Locate the cell with the specified text and output its [x, y] center coordinate. 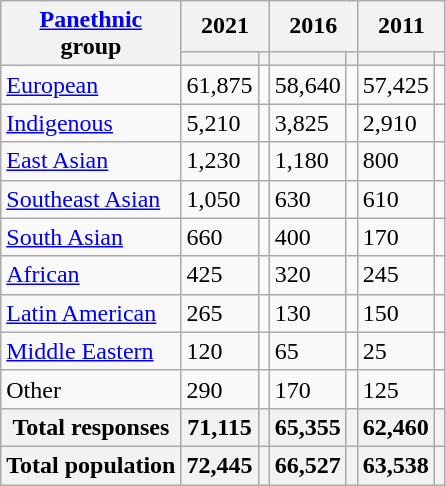
265 [220, 313]
Southeast Asian [91, 199]
1,230 [220, 161]
58,640 [308, 85]
245 [396, 275]
Total responses [91, 427]
2011 [401, 26]
Middle Eastern [91, 351]
57,425 [396, 85]
63,538 [396, 465]
Total population [91, 465]
610 [396, 199]
Latin American [91, 313]
66,527 [308, 465]
320 [308, 275]
25 [396, 351]
5,210 [220, 123]
290 [220, 389]
1,180 [308, 161]
150 [396, 313]
125 [396, 389]
800 [396, 161]
62,460 [396, 427]
65,355 [308, 427]
African [91, 275]
425 [220, 275]
120 [220, 351]
Panethnicgroup [91, 34]
2016 [313, 26]
Indigenous [91, 123]
East Asian [91, 161]
400 [308, 237]
72,445 [220, 465]
3,825 [308, 123]
71,115 [220, 427]
1,050 [220, 199]
130 [308, 313]
630 [308, 199]
Other [91, 389]
660 [220, 237]
61,875 [220, 85]
65 [308, 351]
European [91, 85]
2,910 [396, 123]
South Asian [91, 237]
2021 [225, 26]
